Identify which cell holds the provided text, then report its [X, Y] central coordinate. 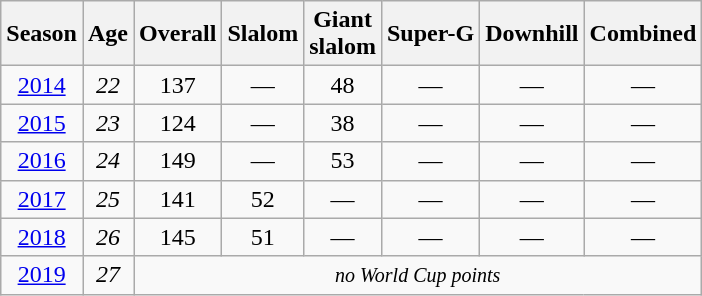
141 [178, 199]
145 [178, 237]
22 [108, 85]
2017 [42, 199]
Downhill [532, 34]
51 [263, 237]
38 [343, 123]
53 [343, 161]
Super-G [430, 34]
Age [108, 34]
Combined [643, 34]
26 [108, 237]
25 [108, 199]
2014 [42, 85]
Season [42, 34]
2015 [42, 123]
Slalom [263, 34]
27 [108, 275]
52 [263, 199]
no World Cup points [418, 275]
124 [178, 123]
48 [343, 85]
Overall [178, 34]
Giantslalom [343, 34]
137 [178, 85]
2018 [42, 237]
149 [178, 161]
23 [108, 123]
2019 [42, 275]
2016 [42, 161]
24 [108, 161]
